Output the (x, y) coordinate of the center of the cell containing the given text.  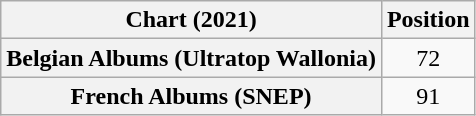
French Albums (SNEP) (192, 96)
72 (428, 58)
Chart (2021) (192, 20)
Belgian Albums (Ultratop Wallonia) (192, 58)
91 (428, 96)
Position (428, 20)
